Return the [x, y] coordinate for the center point of the cell that contains the specified text.  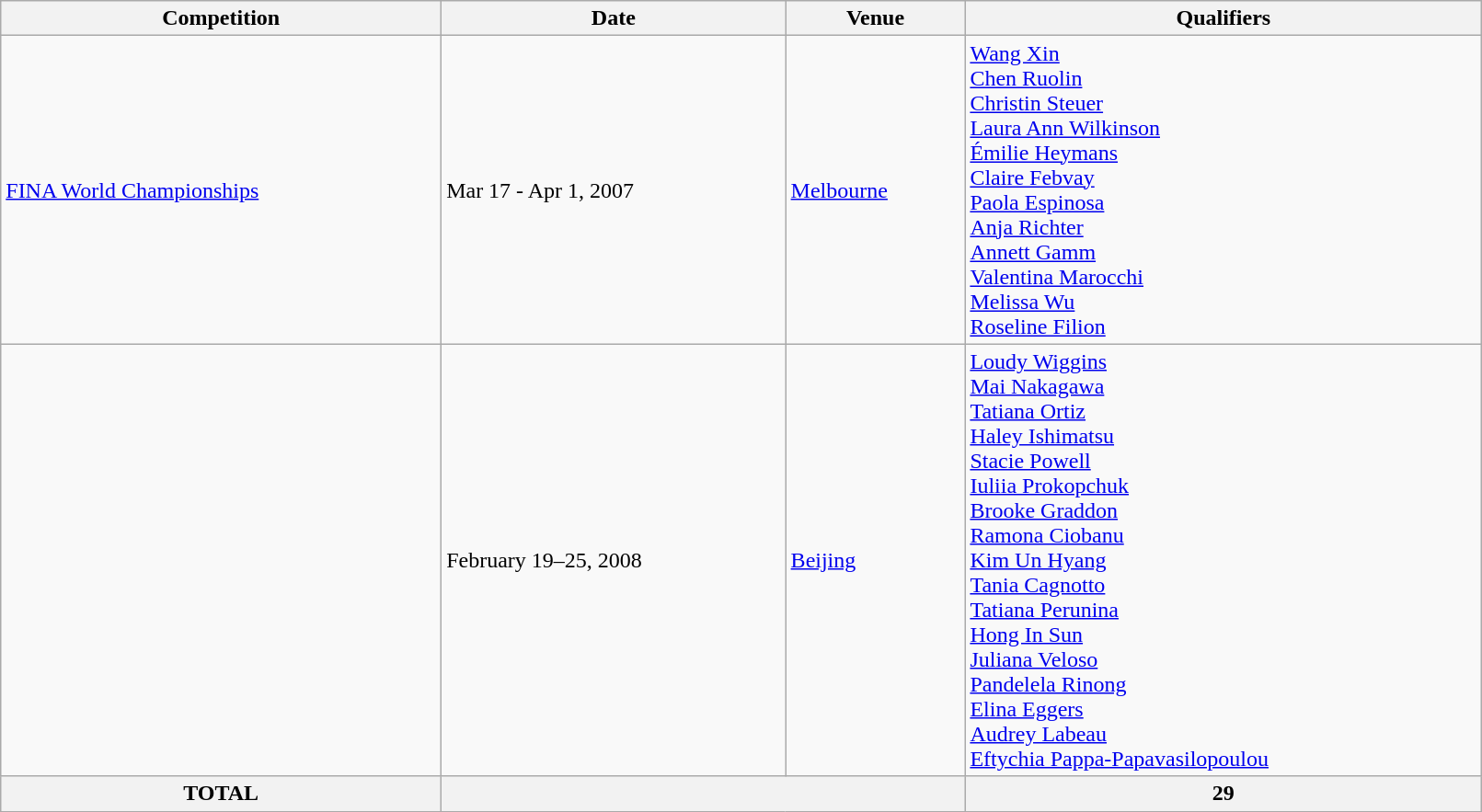
Mar 17 - Apr 1, 2007 [614, 189]
Competition [221, 18]
29 [1224, 794]
Melbourne [876, 189]
TOTAL [221, 794]
FINA World Championships [221, 189]
February 19–25, 2008 [614, 560]
Venue [876, 18]
Date [614, 18]
Qualifiers [1224, 18]
Beijing [876, 560]
